From the cell containing the given text, extract its center point as (X, Y) coordinate. 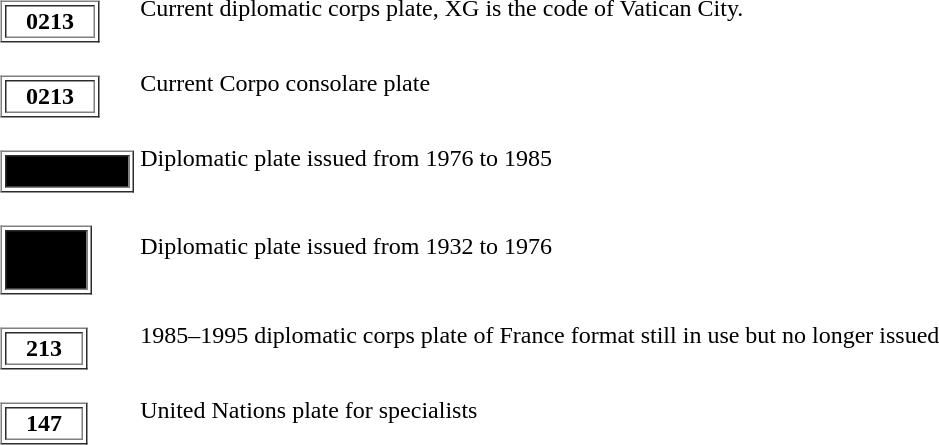
147 (44, 424)
CD 22926 (68, 172)
CD 2 6421 (46, 260)
213 (44, 348)
